Extract the (x, y) coordinate from the center of the cell holding the provided text.  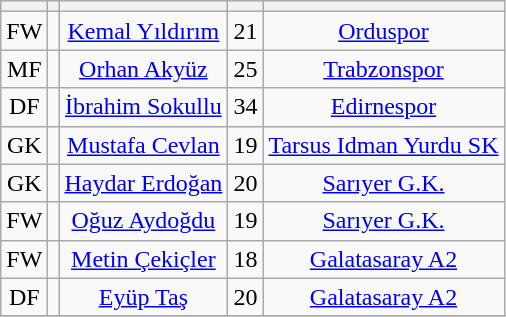
Orhan Akyüz (144, 69)
21 (246, 31)
Edirnespor (384, 107)
İbrahim Sokullu (144, 107)
Tarsus Idman Yurdu SK (384, 145)
Eyüp Taş (144, 297)
Trabzonspor (384, 69)
MF (24, 69)
25 (246, 69)
34 (246, 107)
Oğuz Aydoğdu (144, 221)
Metin Çekiçler (144, 259)
Haydar Erdoğan (144, 183)
Orduspor (384, 31)
18 (246, 259)
Kemal Yıldırım (144, 31)
Mustafa Cevlan (144, 145)
